Scan for the cell matching the given text and deliver its [X, Y] coordinate at center. 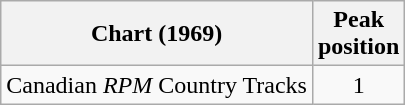
1 [358, 85]
Canadian RPM Country Tracks [157, 85]
Peakposition [358, 34]
Chart (1969) [157, 34]
